Return [x, y] of the center of cell containing provided text 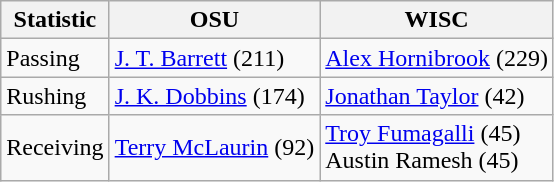
Statistic [55, 20]
OSU [214, 20]
Terry McLaurin (92) [214, 148]
WISC [437, 20]
Alex Hornibrook (229) [437, 58]
J. T. Barrett (211) [214, 58]
Jonathan Taylor (42) [437, 96]
J. K. Dobbins (174) [214, 96]
Receiving [55, 148]
Troy Fumagalli (45) Austin Ramesh (45) [437, 148]
Rushing [55, 96]
Passing [55, 58]
